Search for the cell housing the specified text and yield its (X, Y) center coordinate. 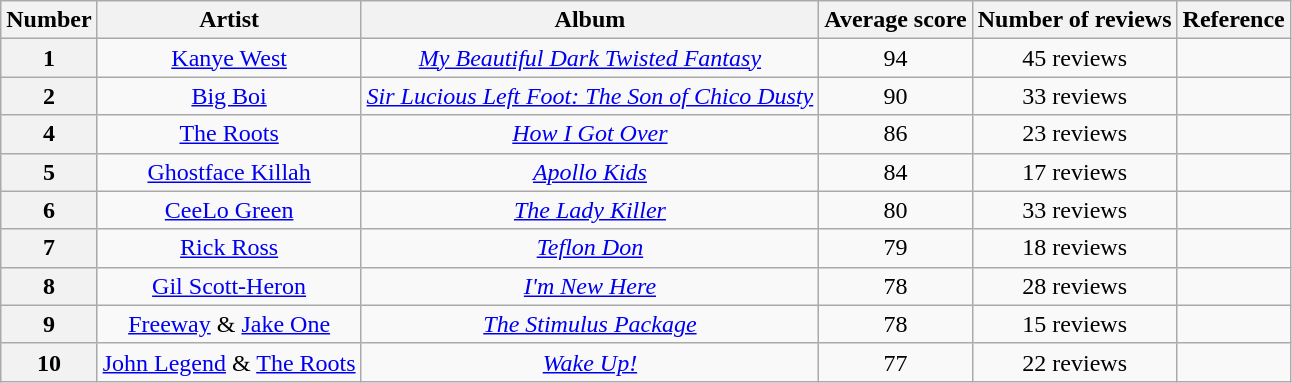
The Roots (229, 134)
Teflon Don (590, 248)
Kanye West (229, 58)
90 (896, 96)
94 (896, 58)
2 (49, 96)
4 (49, 134)
10 (49, 362)
The Stimulus Package (590, 324)
John Legend & The Roots (229, 362)
Ghostface Killah (229, 172)
7 (49, 248)
Number (49, 20)
Freeway & Jake One (229, 324)
84 (896, 172)
I'm New Here (590, 286)
45 reviews (1074, 58)
9 (49, 324)
Sir Lucious Left Foot: The Son of Chico Dusty (590, 96)
22 reviews (1074, 362)
Number of reviews (1074, 20)
28 reviews (1074, 286)
Artist (229, 20)
Wake Up! (590, 362)
Album (590, 20)
18 reviews (1074, 248)
Rick Ross (229, 248)
Big Boi (229, 96)
Apollo Kids (590, 172)
Gil Scott-Heron (229, 286)
My Beautiful Dark Twisted Fantasy (590, 58)
23 reviews (1074, 134)
CeeLo Green (229, 210)
1 (49, 58)
6 (49, 210)
Average score (896, 20)
79 (896, 248)
The Lady Killer (590, 210)
Reference (1234, 20)
8 (49, 286)
77 (896, 362)
How I Got Over (590, 134)
15 reviews (1074, 324)
5 (49, 172)
80 (896, 210)
86 (896, 134)
17 reviews (1074, 172)
